Identify which cell holds the provided text, then report its [x, y] central coordinate. 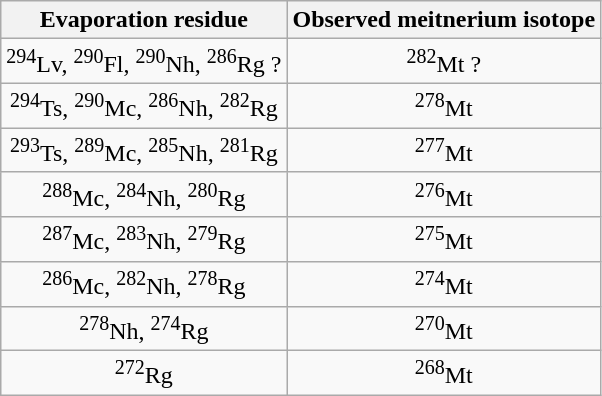
282Mt ? [444, 62]
275Mt [444, 240]
268Mt [444, 374]
278Mt [444, 106]
286Mc, 282Nh, 278Rg [144, 284]
293Ts, 289Mc, 285Nh, 281Rg [144, 150]
287Mc, 283Nh, 279Rg [144, 240]
Evaporation residue [144, 20]
274Mt [444, 284]
270Mt [444, 328]
278Nh, 274Rg [144, 328]
Observed meitnerium isotope [444, 20]
277Mt [444, 150]
294Lv, 290Fl, 290Nh, 286Rg ? [144, 62]
294Ts, 290Mc, 286Nh, 282Rg [144, 106]
272Rg [144, 374]
276Mt [444, 194]
288Mc, 284Nh, 280Rg [144, 194]
